Pinpoint the cell where the given text exists, returning its (x, y) midpoint coordinate. 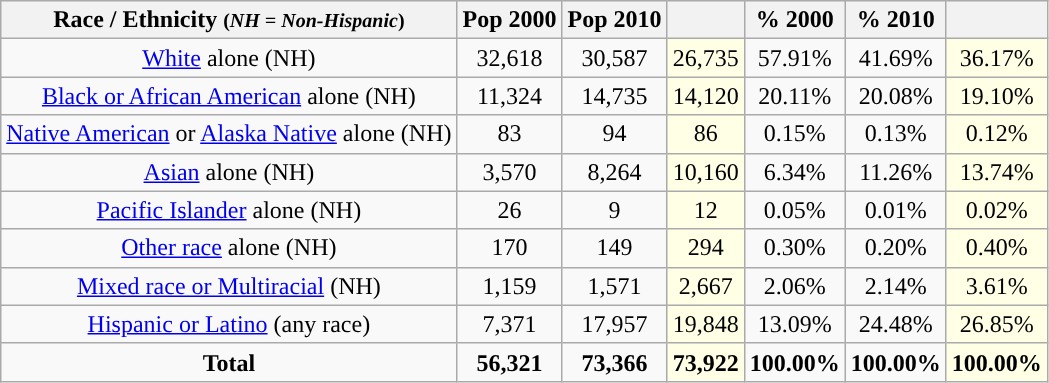
56,321 (510, 362)
13.74% (996, 172)
Pacific Islander alone (NH) (229, 210)
14,120 (706, 96)
20.11% (794, 96)
Hispanic or Latino (any race) (229, 324)
0.13% (896, 134)
41.69% (896, 58)
2.14% (896, 286)
Other race alone (NH) (229, 248)
3.61% (996, 286)
9 (614, 210)
11,324 (510, 96)
11.26% (896, 172)
2.06% (794, 286)
3,570 (510, 172)
24.48% (896, 324)
Race / Ethnicity (NH = Non-Hispanic) (229, 20)
13.09% (794, 324)
Mixed race or Multiracial (NH) (229, 286)
Asian alone (NH) (229, 172)
73,366 (614, 362)
Pop 2000 (510, 20)
White alone (NH) (229, 58)
0.40% (996, 248)
294 (706, 248)
12 (706, 210)
86 (706, 134)
83 (510, 134)
0.20% (896, 248)
26,735 (706, 58)
0.05% (794, 210)
19.10% (996, 96)
% 2010 (896, 20)
Native American or Alaska Native alone (NH) (229, 134)
0.01% (896, 210)
Black or African American alone (NH) (229, 96)
57.91% (794, 58)
32,618 (510, 58)
26.85% (996, 324)
36.17% (996, 58)
7,371 (510, 324)
10,160 (706, 172)
0.12% (996, 134)
20.08% (896, 96)
26 (510, 210)
Total (229, 362)
1,571 (614, 286)
17,957 (614, 324)
0.15% (794, 134)
1,159 (510, 286)
% 2000 (794, 20)
2,667 (706, 286)
6.34% (794, 172)
Pop 2010 (614, 20)
73,922 (706, 362)
14,735 (614, 96)
0.02% (996, 210)
8,264 (614, 172)
0.30% (794, 248)
149 (614, 248)
94 (614, 134)
19,848 (706, 324)
170 (510, 248)
30,587 (614, 58)
